Return the [X, Y] coordinate for the center point of the cell that contains the specified text.  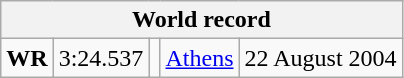
22 August 2004 [320, 58]
3:24.537 [101, 58]
Athens [200, 58]
World record [202, 20]
WR [27, 58]
